Find where the given text appears and provide that cell's center as [X, Y] coordinate. 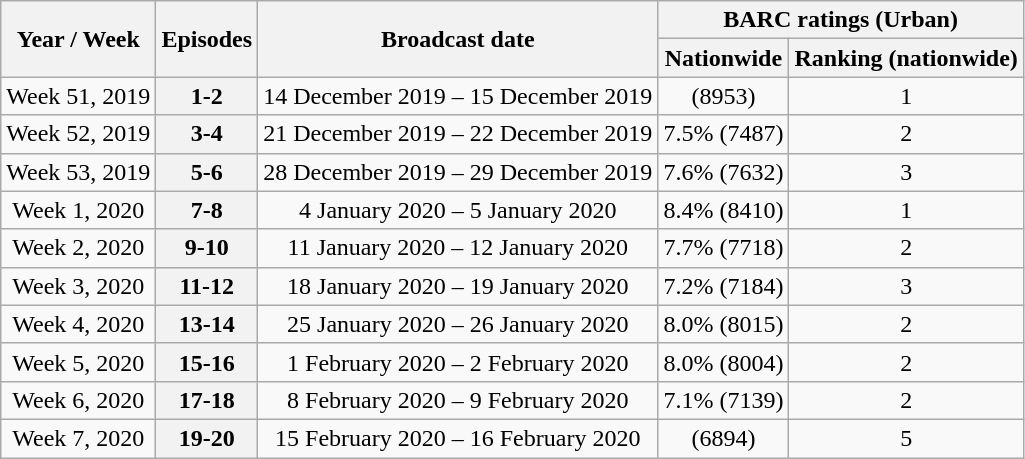
9-10 [207, 248]
Ranking (nationwide) [906, 58]
19-20 [207, 438]
Week 5, 2020 [78, 362]
17-18 [207, 400]
15 February 2020 – 16 February 2020 [458, 438]
Week 53, 2019 [78, 172]
8.4% (8410) [724, 210]
Year / Week [78, 39]
1 February 2020 – 2 February 2020 [458, 362]
Week 52, 2019 [78, 134]
(8953) [724, 96]
Broadcast date [458, 39]
Week 3, 2020 [78, 286]
7.1% (7139) [724, 400]
Week 1, 2020 [78, 210]
(6894) [724, 438]
3-4 [207, 134]
7.5% (7487) [724, 134]
11-12 [207, 286]
Week 7, 2020 [78, 438]
5 [906, 438]
8.0% (8015) [724, 324]
8.0% (8004) [724, 362]
Week 4, 2020 [78, 324]
4 January 2020 – 5 January 2020 [458, 210]
28 December 2019 – 29 December 2019 [458, 172]
15-16 [207, 362]
1-2 [207, 96]
7.6% (7632) [724, 172]
Week 51, 2019 [78, 96]
18 January 2020 – 19 January 2020 [458, 286]
7.2% (7184) [724, 286]
7.7% (7718) [724, 248]
14 December 2019 – 15 December 2019 [458, 96]
7-8 [207, 210]
Nationwide [724, 58]
Week 2, 2020 [78, 248]
5-6 [207, 172]
Episodes [207, 39]
25 January 2020 – 26 January 2020 [458, 324]
21 December 2019 – 22 December 2019 [458, 134]
13-14 [207, 324]
8 February 2020 – 9 February 2020 [458, 400]
Week 6, 2020 [78, 400]
BARC ratings (Urban) [840, 20]
11 January 2020 – 12 January 2020 [458, 248]
